Capture the cell that displays the provided text and extract its [x, y] central coordinate. 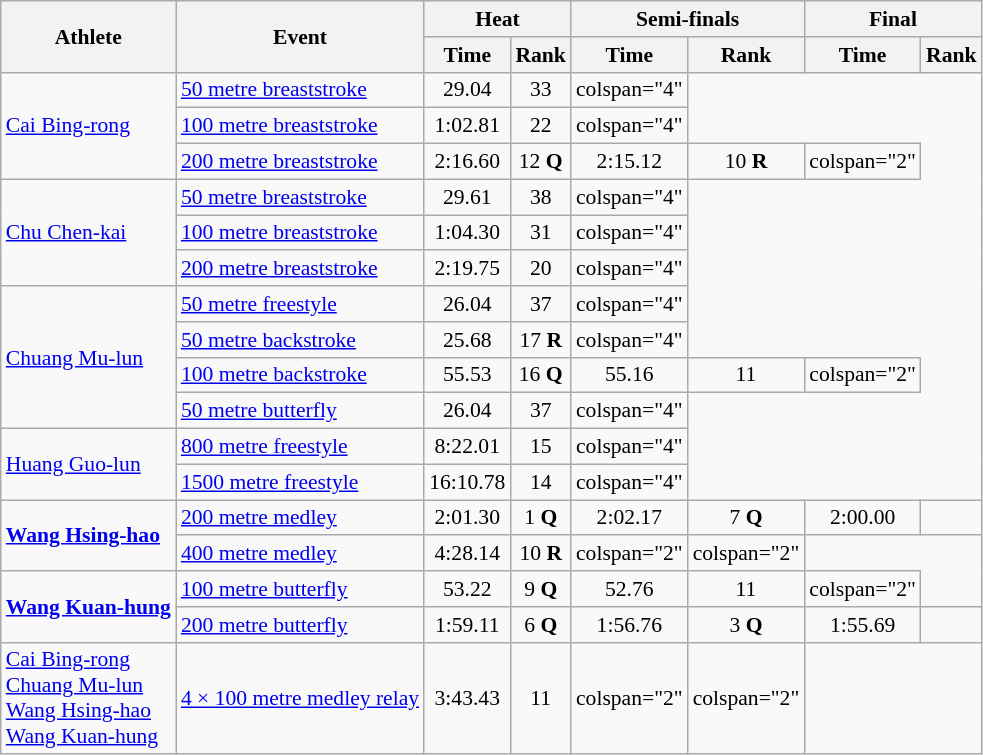
1:59.11 [467, 625]
22 [540, 126]
2:00.00 [862, 518]
9 Q [540, 589]
1:55.69 [862, 625]
2:15.12 [630, 162]
55.16 [630, 375]
Wang Hsing-hao [88, 536]
Cai Bing-rong [88, 126]
3:43.43 [467, 698]
25.68 [467, 340]
29.04 [467, 90]
Semi-finals [688, 19]
12 Q [540, 162]
50 metre backstroke [300, 340]
Final [892, 19]
6 Q [540, 625]
200 metre medley [300, 518]
15 [540, 447]
2:19.75 [467, 269]
Event [300, 36]
31 [540, 233]
1500 metre freestyle [300, 482]
53.22 [467, 589]
100 metre butterfly [300, 589]
50 metre butterfly [300, 411]
200 metre butterfly [300, 625]
Cai Bing-rongChuang Mu-lunWang Hsing-haoWang Kuan-hung [88, 698]
14 [540, 482]
Wang Kuan-hung [88, 606]
55.53 [467, 375]
38 [540, 197]
Huang Guo-lun [88, 464]
16:10.78 [467, 482]
52.76 [630, 589]
400 metre medley [300, 554]
100 metre backstroke [300, 375]
4 × 100 metre medley relay [300, 698]
50 metre freestyle [300, 304]
Athlete [88, 36]
Heat [498, 19]
33 [540, 90]
8:22.01 [467, 447]
1:56.76 [630, 625]
7 Q [746, 518]
800 metre freestyle [300, 447]
Chuang Mu-lun [88, 357]
16 Q [540, 375]
1:04.30 [467, 233]
Chu Chen-kai [88, 232]
2:16.60 [467, 162]
17 R [540, 340]
20 [540, 269]
1 Q [540, 518]
2:01.30 [467, 518]
3 Q [746, 625]
4:28.14 [467, 554]
1:02.81 [467, 126]
2:02.17 [630, 518]
29.61 [467, 197]
